Capture the cell that displays the provided text and extract its (X, Y) central coordinate. 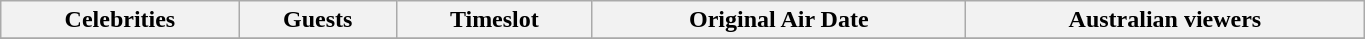
Original Air Date (778, 20)
Guests (318, 20)
Celebrities (120, 20)
Timeslot (494, 20)
Australian viewers (1164, 20)
